Provide the (x, y) coordinate of the cell's center where the given text is located.  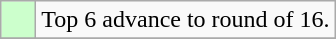
Top 6 advance to round of 16. (186, 20)
